Return [X, Y] of the center of cell containing provided text 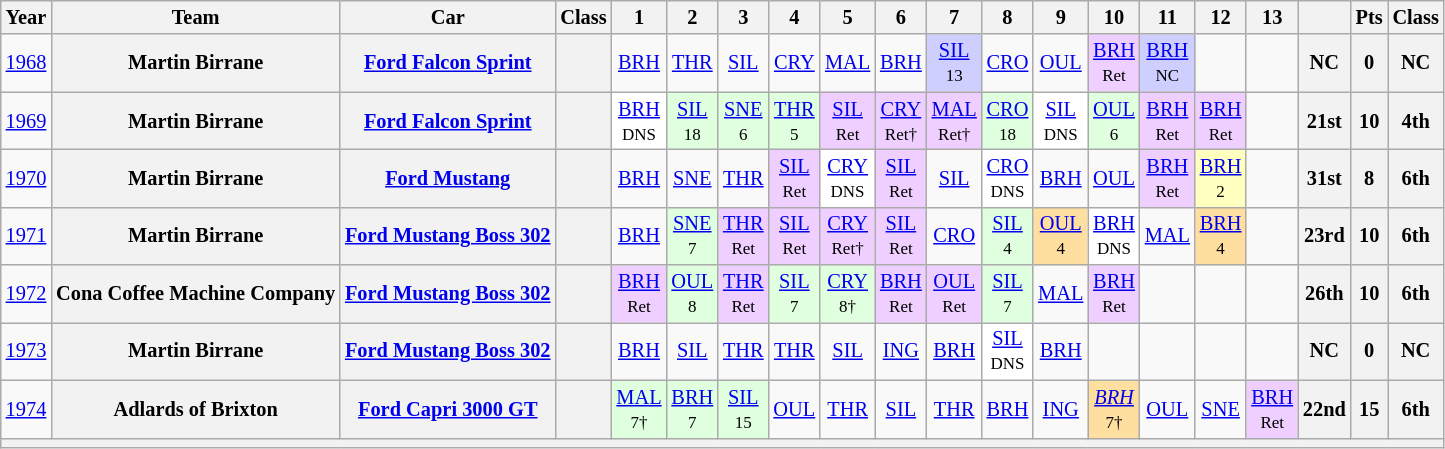
OUL8 [692, 294]
7 [954, 17]
26th [1324, 294]
BRH7 [692, 409]
Pts [1370, 17]
1973 [26, 351]
2 [692, 17]
CRODNS [1008, 178]
Cona Coffee Machine Company [196, 294]
SIL15 [743, 409]
12 [1221, 17]
Year [26, 17]
22nd [1324, 409]
MALRet† [954, 121]
13 [1272, 17]
THR5 [795, 121]
1974 [26, 409]
BRH4 [1221, 236]
SIL4 [1008, 236]
SIL18 [692, 121]
1972 [26, 294]
MAL7† [640, 409]
4 [795, 17]
CRO18 [1008, 121]
SNE6 [743, 121]
1970 [26, 178]
Ford Capri 3000 GT [448, 409]
Team [196, 17]
6 [901, 17]
1969 [26, 121]
BRH7† [1114, 409]
11 [1168, 17]
23rd [1324, 236]
BRH2 [1221, 178]
21st [1324, 121]
OUL6 [1114, 121]
CRY [795, 63]
1968 [26, 63]
1971 [26, 236]
4th [1416, 121]
OUL4 [1060, 236]
CRY8† [848, 294]
3 [743, 17]
Car [448, 17]
BRHNC [1168, 63]
SNE7 [692, 236]
Ford Mustang [448, 178]
15 [1370, 409]
31st [1324, 178]
5 [848, 17]
Adlards of Brixton [196, 409]
CRYDNS [848, 178]
OULRet [954, 294]
1 [640, 17]
SIL13 [954, 63]
9 [1060, 17]
